Return the [x, y] coordinate for the center point of the cell that contains the specified text.  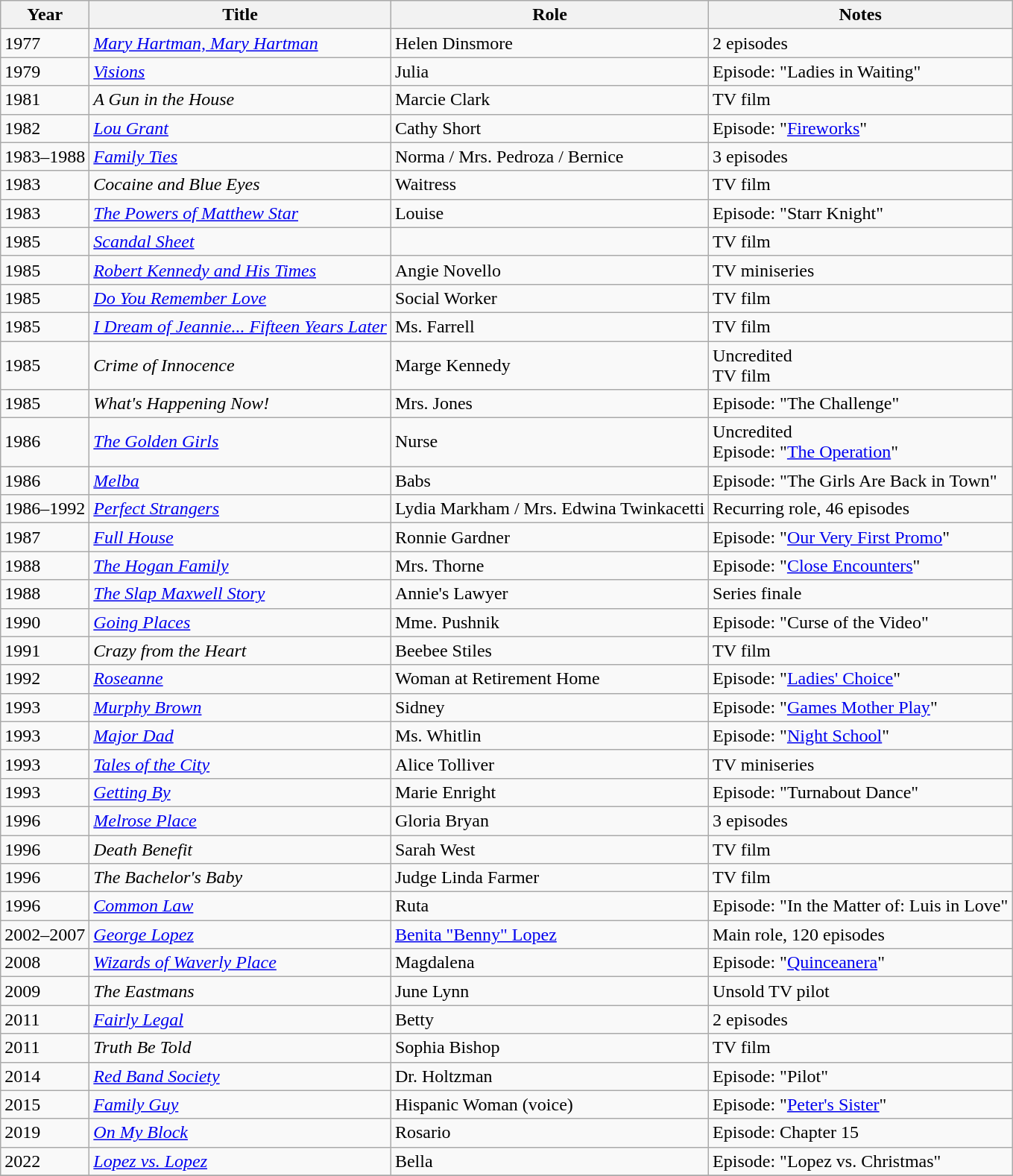
The Powers of Matthew Star [240, 213]
1992 [45, 679]
Dr. Holtzman [549, 1076]
Episode: "The Girls Are Back in Town" [860, 481]
Mme. Pushnik [549, 622]
Family Guy [240, 1104]
2008 [45, 963]
Magdalena [549, 963]
Murphy Brown [240, 707]
Episode: "Peter's Sister" [860, 1104]
Truth Be Told [240, 1048]
Beebee Stiles [549, 651]
1977 [45, 43]
Episode: "Night School" [860, 736]
Notes [860, 15]
1987 [45, 537]
Cocaine and Blue Eyes [240, 185]
2014 [45, 1076]
What's Happening Now! [240, 404]
Sarah West [549, 849]
Babs [549, 481]
Episode: "Quinceanera" [860, 963]
Episode: "In the Matter of: Luis in Love" [860, 906]
Episode: "Games Mother Play" [860, 707]
2015 [45, 1104]
Year [45, 15]
Betty [549, 1019]
Roseanne [240, 679]
Woman at Retirement Home [549, 679]
2009 [45, 991]
Episode: "Lopez vs. Christmas" [860, 1161]
Episode: "Fireworks" [860, 128]
Series finale [860, 594]
Nurse [549, 443]
The Slap Maxwell Story [240, 594]
The Bachelor's Baby [240, 878]
UncreditedTV film [860, 365]
Ruta [549, 906]
Marge Kennedy [549, 365]
Norma / Mrs. Pedroza / Bernice [549, 157]
Alice Tolliver [549, 764]
Helen Dinsmore [549, 43]
2019 [45, 1133]
Hispanic Woman (voice) [549, 1104]
Episode: Chapter 15 [860, 1133]
1979 [45, 72]
Major Dad [240, 736]
Benita "Benny" Lopez [549, 935]
Angie Novello [549, 270]
Bella [549, 1161]
Julia [549, 72]
Lou Grant [240, 128]
Crime of Innocence [240, 365]
Ms. Farrell [549, 326]
Full House [240, 537]
Marcie Clark [549, 100]
Recurring role, 46 episodes [860, 509]
Social Worker [549, 298]
Lydia Markham / Mrs. Edwina Twinkacetti [549, 509]
A Gun in the House [240, 100]
Episode: "Curse of the Video" [860, 622]
2002–2007 [45, 935]
Fairly Legal [240, 1019]
Ronnie Gardner [549, 537]
Annie's Lawyer [549, 594]
1986–1992 [45, 509]
2022 [45, 1161]
Common Law [240, 906]
Episode: "The Challenge" [860, 404]
Sophia Bishop [549, 1048]
Getting By [240, 792]
Melba [240, 481]
Episode: "Ladies' Choice" [860, 679]
Role [549, 15]
June Lynn [549, 991]
I Dream of Jeannie... Fifteen Years Later [240, 326]
Waitress [549, 185]
Judge Linda Farmer [549, 878]
UncreditedEpisode: "The Operation" [860, 443]
Mrs. Thorne [549, 566]
Episode: "Ladies in Waiting" [860, 72]
Sidney [549, 707]
Death Benefit [240, 849]
1990 [45, 622]
1982 [45, 128]
Family Ties [240, 157]
The Hogan Family [240, 566]
Do You Remember Love [240, 298]
Visions [240, 72]
Lopez vs. Lopez [240, 1161]
On My Block [240, 1133]
Main role, 120 episodes [860, 935]
Red Band Society [240, 1076]
Robert Kennedy and His Times [240, 270]
Wizards of Waverly Place [240, 963]
Gloria Bryan [549, 821]
George Lopez [240, 935]
Mary Hartman, Mary Hartman [240, 43]
Episode: "Starr Knight" [860, 213]
Episode: "Turnabout Dance" [860, 792]
Cathy Short [549, 128]
Going Places [240, 622]
Louise [549, 213]
The Eastmans [240, 991]
Title [240, 15]
Scandal Sheet [240, 241]
Mrs. Jones [549, 404]
1991 [45, 651]
Marie Enright [549, 792]
1981 [45, 100]
Unsold TV pilot [860, 991]
Rosario [549, 1133]
Ms. Whitlin [549, 736]
1983–1988 [45, 157]
Episode: "Pilot" [860, 1076]
Crazy from the Heart [240, 651]
Tales of the City [240, 764]
Melrose Place [240, 821]
Episode: "Our Very First Promo" [860, 537]
Episode: "Close Encounters" [860, 566]
The Golden Girls [240, 443]
Perfect Strangers [240, 509]
